Return (x, y) of the center of cell containing provided text 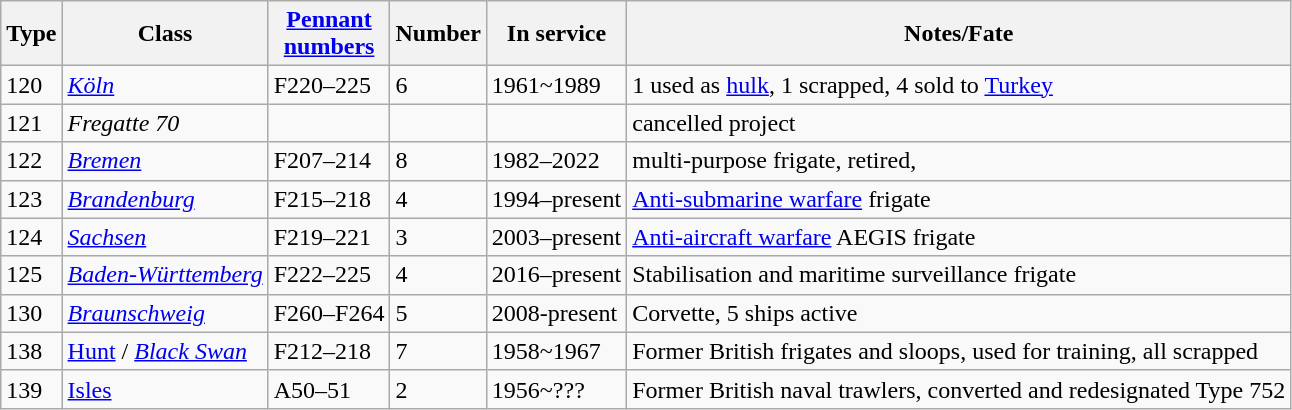
Baden-Württemberg (165, 275)
1961~1989 (556, 85)
130 (32, 313)
6 (438, 85)
122 (32, 161)
2003–present (556, 237)
multi-purpose frigate, retired, (959, 161)
Sachsen (165, 237)
2008-present (556, 313)
F222–225 (329, 275)
1994–present (556, 199)
F207–214 (329, 161)
Former British frigates and sloops, used for training, all scrapped (959, 351)
Former British naval trawlers, converted and redesignated Type 752 (959, 389)
Bremen (165, 161)
120 (32, 85)
In service (556, 34)
Number (438, 34)
125 (32, 275)
2016–present (556, 275)
Köln (165, 85)
124 (32, 237)
Anti-aircraft warfare AEGIS frigate (959, 237)
1982–2022 (556, 161)
F260–F264 (329, 313)
121 (32, 123)
8 (438, 161)
Brandenburg (165, 199)
139 (32, 389)
1958~1967 (556, 351)
1 used as hulk, 1 scrapped, 4 sold to Turkey (959, 85)
Fregatte 70 (165, 123)
A50–51 (329, 389)
5 (438, 313)
cancelled project (959, 123)
Notes/Fate (959, 34)
Braunschweig (165, 313)
F212–218 (329, 351)
1956~??? (556, 389)
F220–225 (329, 85)
Hunt / Black Swan (165, 351)
2 (438, 389)
3 (438, 237)
Corvette, 5 ships active (959, 313)
Anti-submarine warfare frigate (959, 199)
Pennantnumbers (329, 34)
Type (32, 34)
7 (438, 351)
Stabilisation and maritime surveillance frigate (959, 275)
Isles (165, 389)
123 (32, 199)
F219–221 (329, 237)
F215–218 (329, 199)
Class (165, 34)
138 (32, 351)
